From the cell containing the given text, extract its center point as [X, Y] coordinate. 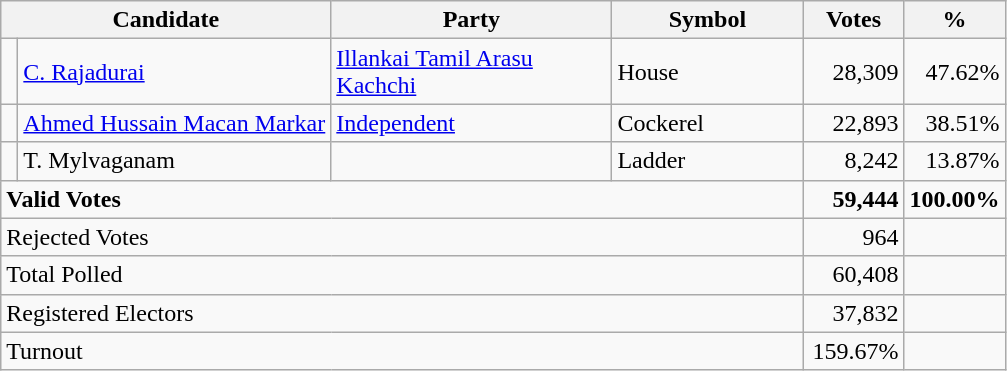
Votes [854, 20]
Party [472, 20]
Cockerel [708, 123]
Turnout [402, 351]
159.67% [854, 351]
8,242 [854, 161]
37,832 [854, 313]
38.51% [954, 123]
47.62% [954, 72]
964 [854, 237]
House [708, 72]
28,309 [854, 72]
Ahmed Hussain Macan Markar [174, 123]
13.87% [954, 161]
Registered Electors [402, 313]
Candidate [166, 20]
Independent [472, 123]
22,893 [854, 123]
Ladder [708, 161]
Symbol [708, 20]
100.00% [954, 199]
Total Polled [402, 275]
Rejected Votes [402, 237]
59,444 [854, 199]
% [954, 20]
Valid Votes [402, 199]
60,408 [854, 275]
T. Mylvaganam [174, 161]
C. Rajadurai [174, 72]
Illankai Tamil Arasu Kachchi [472, 72]
